Find where the given text appears and provide that cell's center as (x, y) coordinate. 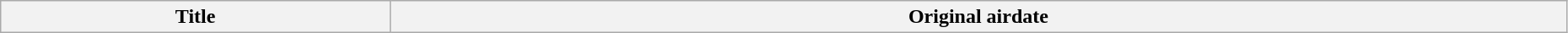
Original airdate (978, 17)
Title (196, 17)
